Determine the (X, Y) coordinate at the center of the cell enclosing the given text.  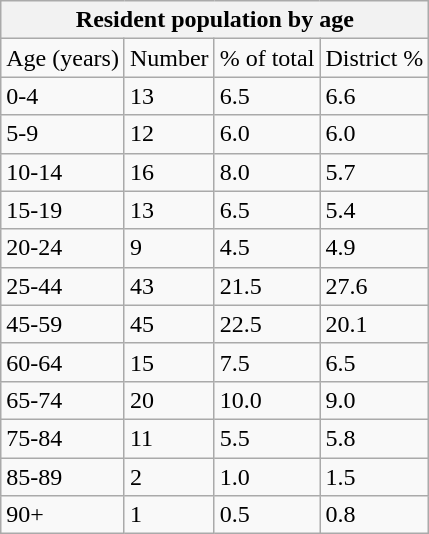
15-19 (63, 210)
8.0 (267, 172)
22.5 (267, 324)
5.4 (374, 210)
0.8 (374, 515)
5.5 (267, 438)
Resident population by age (215, 20)
15 (169, 362)
10-14 (63, 172)
4.9 (374, 248)
9 (169, 248)
1.0 (267, 477)
5-9 (63, 134)
1.5 (374, 477)
45 (169, 324)
0-4 (63, 96)
20 (169, 400)
90+ (63, 515)
20.1 (374, 324)
% of total (267, 58)
11 (169, 438)
21.5 (267, 286)
60-64 (63, 362)
65-74 (63, 400)
5.7 (374, 172)
District % (374, 58)
16 (169, 172)
20-24 (63, 248)
9.0 (374, 400)
85-89 (63, 477)
12 (169, 134)
5.8 (374, 438)
2 (169, 477)
45-59 (63, 324)
43 (169, 286)
Number (169, 58)
7.5 (267, 362)
4.5 (267, 248)
25-44 (63, 286)
1 (169, 515)
75-84 (63, 438)
6.6 (374, 96)
Age (years) (63, 58)
0.5 (267, 515)
27.6 (374, 286)
10.0 (267, 400)
